Capture the cell that displays the provided text and extract its (X, Y) central coordinate. 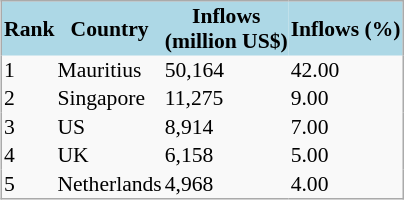
Inflows (million US$) (226, 28)
3 (29, 127)
UK (110, 156)
9.00 (346, 99)
Singapore (110, 99)
5 (29, 184)
42.00 (346, 70)
8,914 (226, 127)
Country (110, 28)
4 (29, 156)
4.00 (346, 184)
11,275 (226, 99)
7.00 (346, 127)
2 (29, 99)
1 (29, 70)
Inflows (%) (346, 28)
Mauritius (110, 70)
5.00 (346, 156)
US (110, 127)
6,158 (226, 156)
Rank (29, 28)
50,164 (226, 70)
4,968 (226, 184)
Netherlands (110, 184)
